Output the (X, Y) coordinate of the center of the cell containing the given text.  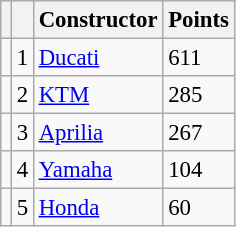
3 (22, 133)
1 (22, 58)
285 (198, 95)
104 (198, 170)
267 (198, 133)
Ducati (98, 58)
KTM (98, 95)
Yamaha (98, 170)
Honda (98, 208)
611 (198, 58)
Aprilia (98, 133)
5 (22, 208)
Points (198, 20)
4 (22, 170)
Constructor (98, 20)
2 (22, 95)
60 (198, 208)
